Pinpoint the cell where the given text exists, returning its [X, Y] midpoint coordinate. 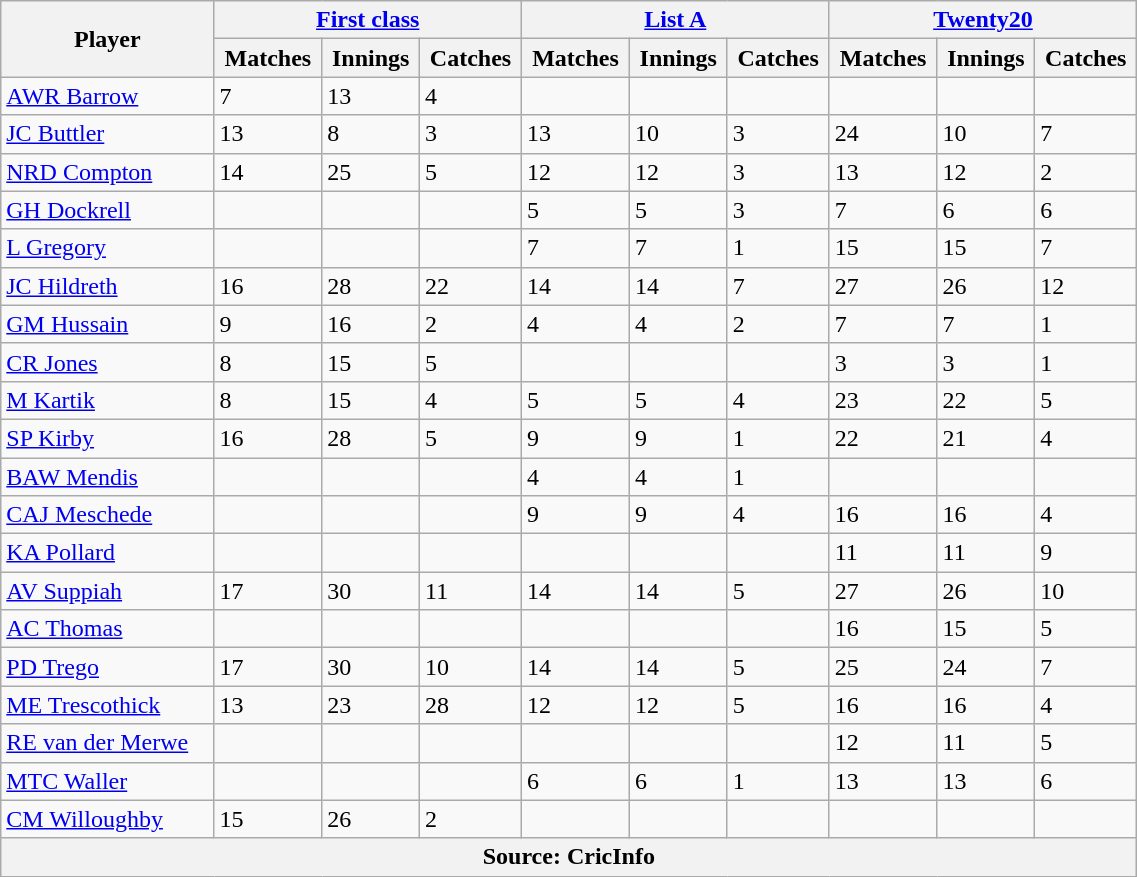
CM Willoughby [108, 819]
NRD Compton [108, 172]
21 [986, 438]
PD Trego [108, 667]
First class [368, 20]
MTC Waller [108, 781]
L Gregory [108, 248]
JC Buttler [108, 134]
GM Hussain [108, 324]
CR Jones [108, 362]
KA Pollard [108, 553]
Source: CricInfo [569, 857]
AC Thomas [108, 629]
AWR Barrow [108, 96]
BAW Mendis [108, 477]
GH Dockrell [108, 210]
List A [676, 20]
CAJ Meschede [108, 515]
AV Suppiah [108, 591]
Player [108, 39]
Twenty20 [983, 20]
M Kartik [108, 400]
ME Trescothick [108, 705]
JC Hildreth [108, 286]
RE van der Merwe [108, 743]
SP Kirby [108, 438]
